Provide the (X, Y) coordinate of the cell's center where the given text is located.  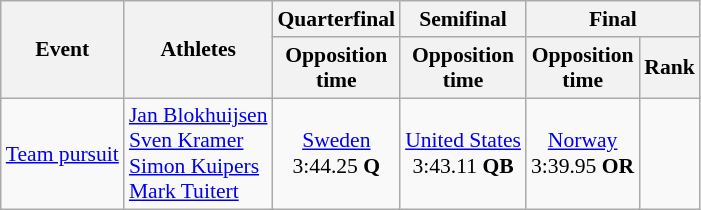
Team pursuit (62, 154)
Jan BlokhuijsenSven KramerSimon KuipersMark Tuitert (198, 154)
Semifinal (463, 19)
Sweden3:44.25 Q (337, 154)
United States3:43.11 QB (463, 154)
Rank (670, 68)
Event (62, 50)
Quarterfinal (337, 19)
Norway3:39.95 OR (582, 154)
Final (613, 19)
Athletes (198, 50)
